Return (X, Y) of the center of cell containing provided text 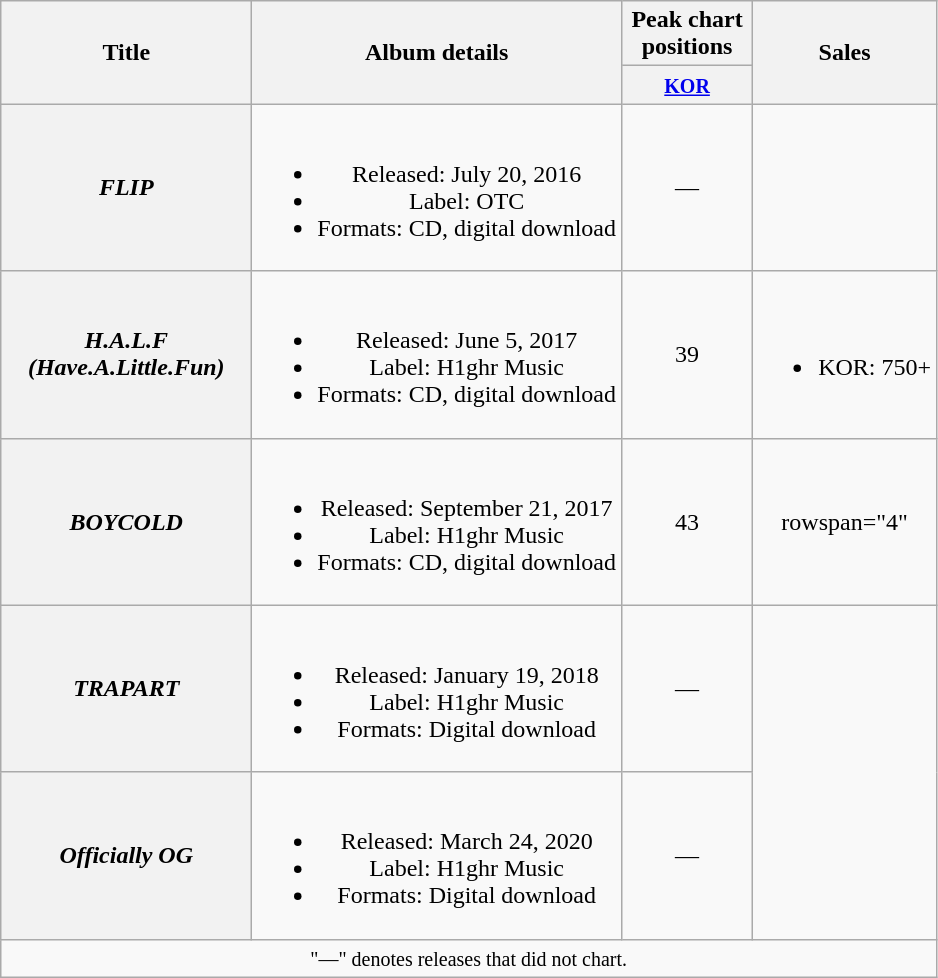
rowspan="4" (845, 522)
KOR (688, 85)
Sales (845, 52)
"—" denotes releases that did not chart. (469, 958)
Officially OG (126, 856)
Title (126, 52)
FLIP (126, 188)
BOYCOLD (126, 522)
Album details (437, 52)
KOR: 750+ (845, 354)
H.A.L.F (Have.A.Little.Fun) (126, 354)
TRAPART (126, 688)
39 (688, 354)
Released: January 19, 2018Label: H1ghr MusicFormats: Digital download (437, 688)
Peak chart positions (688, 34)
Released: July 20, 2016Label: OTCFormats: CD, digital download (437, 188)
43 (688, 522)
Released: September 21, 2017Label: H1ghr MusicFormats: CD, digital download (437, 522)
Released: June 5, 2017Label: H1ghr MusicFormats: CD, digital download (437, 354)
Released: March 24, 2020Label: H1ghr MusicFormats: Digital download (437, 856)
